Extract the [x, y] coordinate from the center of the cell holding the provided text.  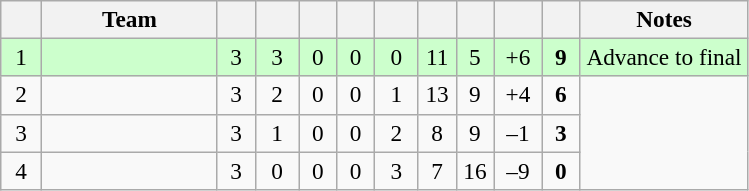
7 [437, 170]
+4 [518, 95]
+6 [518, 57]
8 [437, 133]
–9 [518, 170]
16 [475, 170]
13 [437, 95]
4 [22, 170]
6 [561, 95]
11 [437, 57]
Advance to final [664, 57]
5 [475, 57]
Team [130, 19]
–1 [518, 133]
Notes [664, 19]
